Pinpoint the cell where the given text exists, returning its (X, Y) midpoint coordinate. 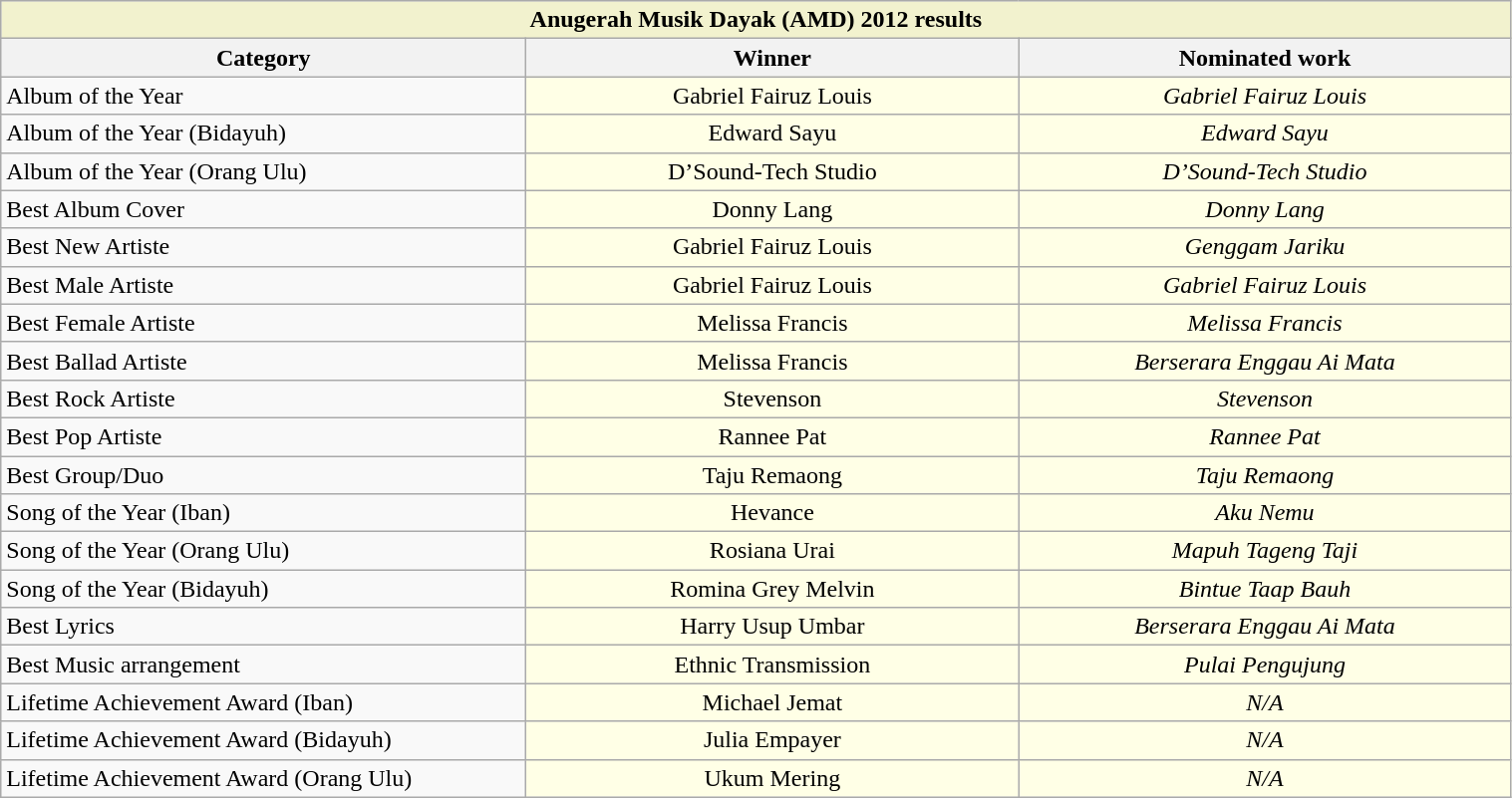
Song of the Year (Orang Ulu) (263, 551)
Category (263, 58)
Ethnic Transmission (772, 665)
Best New Artiste (263, 247)
Harry Usup Umbar (772, 627)
Lifetime Achievement Award (Bidayuh) (263, 740)
Winner (772, 58)
Michael Jemat (772, 702)
Best Male Artiste (263, 285)
Genggam Jariku (1265, 247)
Album of the Year (Bidayuh) (263, 133)
Best Lyrics (263, 627)
Album of the Year (Orang Ulu) (263, 171)
Lifetime Achievement Award (Orang Ulu) (263, 778)
Ukum Mering (772, 778)
Aku Nemu (1265, 513)
Song of the Year (Bidayuh) (263, 589)
Bintue Taap Bauh (1265, 589)
Song of the Year (Iban) (263, 513)
Anugerah Musik Dayak (AMD) 2012 results (756, 20)
Best Pop Artiste (263, 436)
Best Rock Artiste (263, 399)
Nominated work (1265, 58)
Best Female Artiste (263, 323)
Lifetime Achievement Award (Iban) (263, 702)
Best Group/Duo (263, 475)
Romina Grey Melvin (772, 589)
Mapuh Tageng Taji (1265, 551)
Album of the Year (263, 96)
Best Album Cover (263, 209)
Hevance (772, 513)
Best Ballad Artiste (263, 361)
Pulai Pengujung (1265, 665)
Julia Empayer (772, 740)
Rosiana Urai (772, 551)
Best Music arrangement (263, 665)
